Capture the cell that displays the provided text and extract its (X, Y) central coordinate. 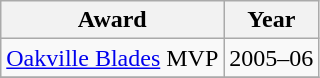
2005–06 (272, 58)
Award (112, 20)
Year (272, 20)
Oakville Blades MVP (112, 58)
